Scan for the cell matching the given text and deliver its [x, y] coordinate at center. 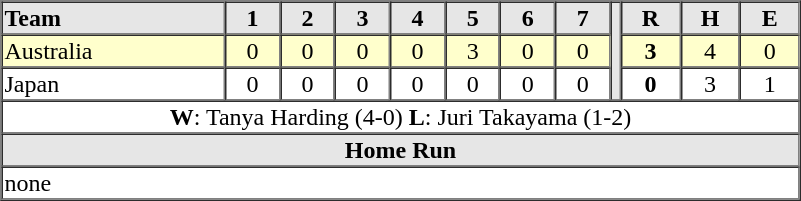
6 [528, 18]
H [710, 18]
Australia [114, 50]
none [401, 182]
7 [582, 18]
R [651, 18]
Japan [114, 84]
E [770, 18]
Team [114, 18]
Home Run [401, 150]
W: Tanya Harding (4-0) L: Juri Takayama (1-2) [401, 116]
2 [308, 18]
5 [472, 18]
